Capture the cell that displays the provided text and extract its (x, y) central coordinate. 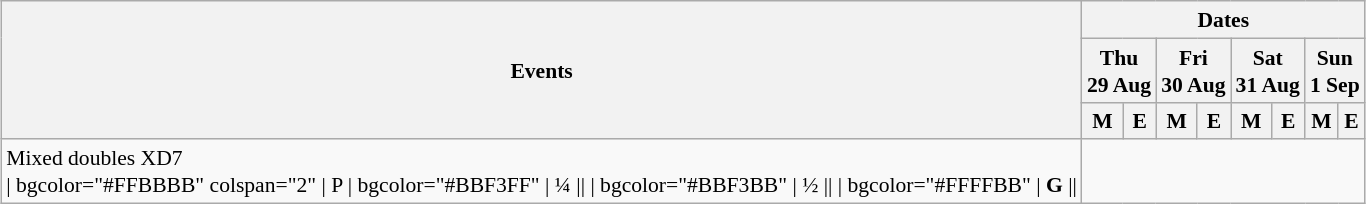
Events (542, 70)
Thu29 Aug (1119, 70)
Dates (1224, 20)
Mixed doubles XD7| bgcolor="#FFBBBB" colspan="2" | P | bgcolor="#BBF3FF" | ¼ || | bgcolor="#BBF3BB" | ½ || | bgcolor="#FFFFBB" | G || (542, 171)
Sun1 Sep (1335, 70)
Fri30 Aug (1193, 70)
Sat31 Aug (1268, 70)
